Scan for the cell matching the given text and deliver its [X, Y] coordinate at center. 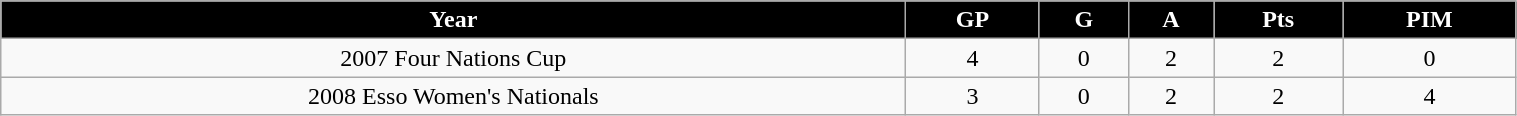
GP [972, 20]
Year [454, 20]
3 [972, 96]
A [1170, 20]
PIM [1430, 20]
G [1084, 20]
2008 Esso Women's Nationals [454, 96]
Pts [1278, 20]
2007 Four Nations Cup [454, 58]
